Find where the given text appears and provide that cell's center as [X, Y] coordinate. 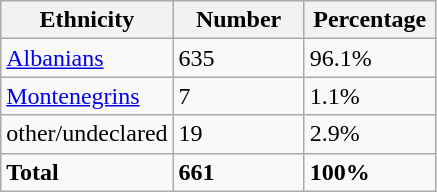
7 [238, 96]
100% [370, 172]
Ethnicity [87, 20]
Total [87, 172]
Albanians [87, 58]
96.1% [370, 58]
635 [238, 58]
Montenegrins [87, 96]
2.9% [370, 134]
Number [238, 20]
1.1% [370, 96]
19 [238, 134]
other/undeclared [87, 134]
661 [238, 172]
Percentage [370, 20]
